Pinpoint the cell where the given text exists, returning its [X, Y] midpoint coordinate. 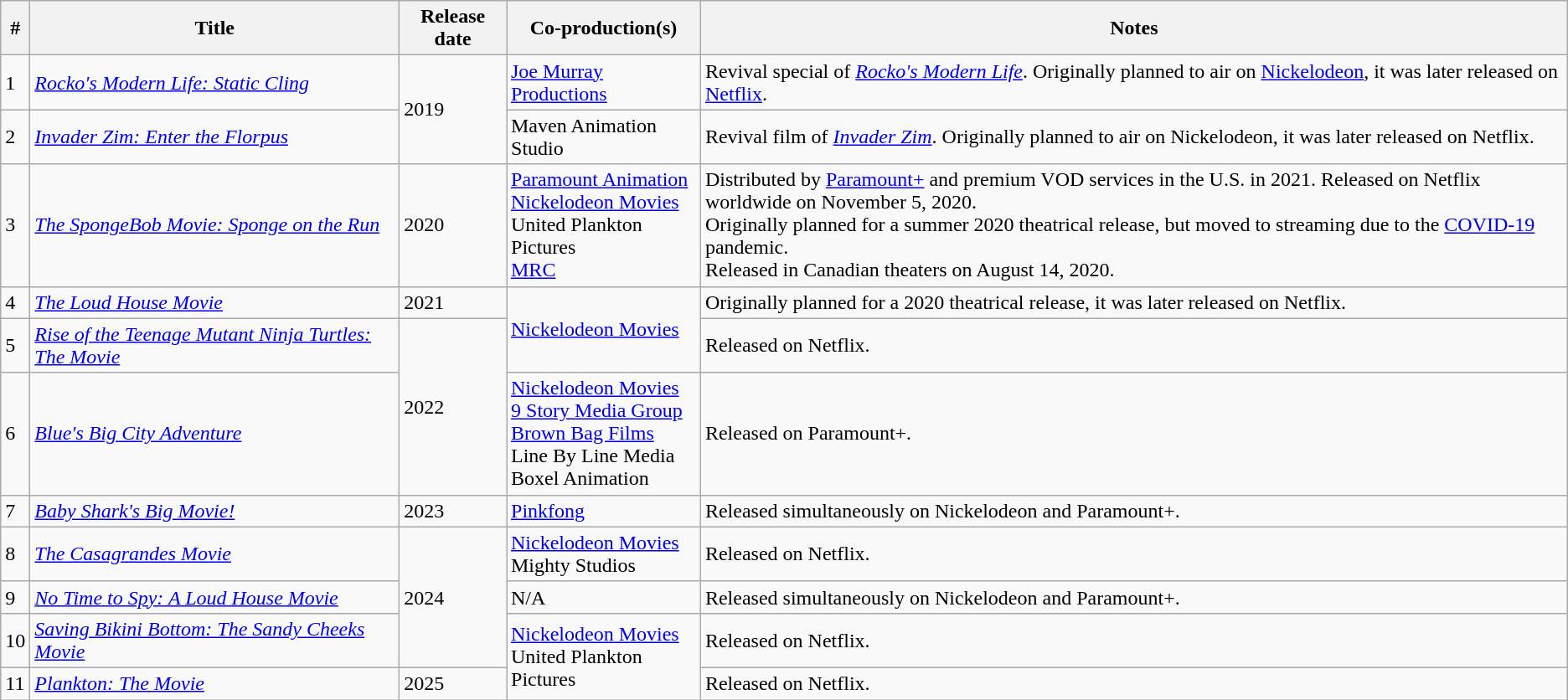
Nickelodeon Movies [603, 330]
Blue's Big City Adventure [214, 434]
The Casagrandes Movie [214, 554]
2 [15, 137]
3 [15, 225]
Nickelodeon MoviesUnited Plankton Pictures [603, 656]
7 [15, 511]
2022 [453, 407]
6 [15, 434]
8 [15, 554]
9 [15, 597]
Plankton: The Movie [214, 683]
2023 [453, 511]
2021 [453, 302]
2019 [453, 110]
Revival special of Rocko's Modern Life. Originally planned to air on Nickelodeon, it was later released on Netflix. [1134, 82]
Saving Bikini Bottom: The Sandy Cheeks Movie [214, 640]
5 [15, 345]
No Time to Spy: A Loud House Movie [214, 597]
The SpongeBob Movie: Sponge on the Run [214, 225]
Rise of the Teenage Mutant Ninja Turtles: The Movie [214, 345]
Paramount AnimationNickelodeon MoviesUnited Plankton PicturesMRC [603, 225]
Rocko's Modern Life: Static Cling [214, 82]
2024 [453, 597]
Maven Animation Studio [603, 137]
4 [15, 302]
# [15, 28]
Notes [1134, 28]
11 [15, 683]
Baby Shark's Big Movie! [214, 511]
The Loud House Movie [214, 302]
10 [15, 640]
Co-production(s) [603, 28]
2020 [453, 225]
Invader Zim: Enter the Florpus [214, 137]
Title [214, 28]
Nickelodeon MoviesMighty Studios [603, 554]
Released on Paramount+. [1134, 434]
2025 [453, 683]
N/A [603, 597]
1 [15, 82]
Revival film of Invader Zim. Originally planned to air on Nickelodeon, it was later released on Netflix. [1134, 137]
Originally planned for a 2020 theatrical release, it was later released on Netflix. [1134, 302]
Release date [453, 28]
Joe Murray Productions [603, 82]
Nickelodeon Movies9 Story Media GroupBrown Bag FilmsLine By Line MediaBoxel Animation [603, 434]
Pinkfong [603, 511]
